Extract the (X, Y) coordinate from the center of the cell holding the provided text.  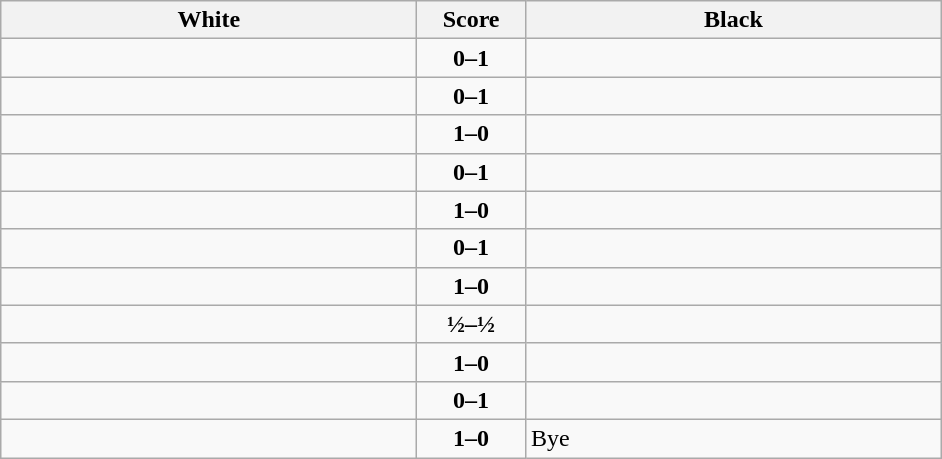
Black (733, 20)
½–½ (472, 324)
Score (472, 20)
White (209, 20)
Bye (733, 438)
